Find where the given text appears and provide that cell's center as (X, Y) coordinate. 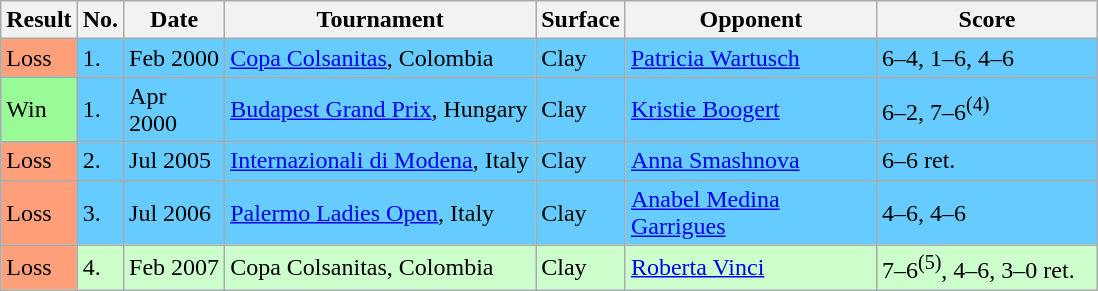
Date (174, 20)
Result (39, 20)
Win (39, 110)
Budapest Grand Prix, Hungary (380, 110)
No. (100, 20)
4. (100, 268)
Jul 2005 (174, 161)
Patricia Wartusch (750, 58)
Apr 2000 (174, 110)
Feb 2000 (174, 58)
7–6(5), 4–6, 3–0 ret. (986, 268)
Internazionali di Modena, Italy (380, 161)
4–6, 4–6 (986, 212)
3. (100, 212)
Feb 2007 (174, 268)
Tournament (380, 20)
Opponent (750, 20)
2. (100, 161)
6–2, 7–6(4) (986, 110)
Score (986, 20)
Surface (581, 20)
Palermo Ladies Open, Italy (380, 212)
Anna Smashnova (750, 161)
Roberta Vinci (750, 268)
Anabel Medina Garrigues (750, 212)
Kristie Boogert (750, 110)
Jul 2006 (174, 212)
6–4, 1–6, 4–6 (986, 58)
6–6 ret. (986, 161)
